Capture the cell that displays the provided text and extract its (x, y) central coordinate. 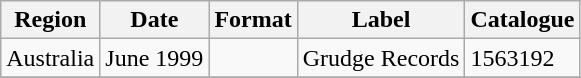
Date (154, 20)
Grudge Records (381, 58)
Region (50, 20)
Label (381, 20)
Format (253, 20)
Australia (50, 58)
Catalogue (522, 20)
1563192 (522, 58)
June 1999 (154, 58)
